Identify which cell holds the provided text, then report its (x, y) central coordinate. 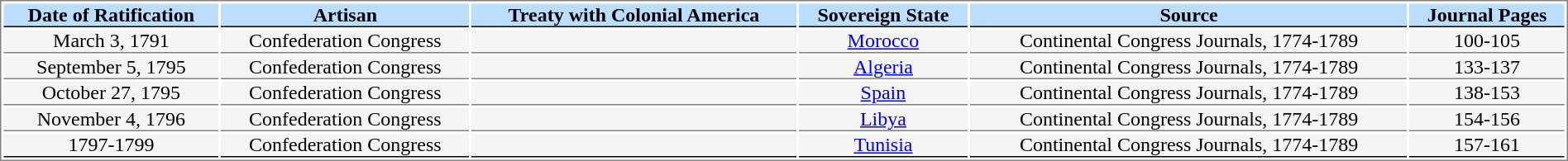
October 27, 1795 (111, 93)
Treaty with Colonial America (633, 15)
1797-1799 (111, 145)
Libya (883, 119)
Artisan (345, 15)
Tunisia (883, 145)
157-161 (1487, 145)
Date of Ratification (111, 15)
Journal Pages (1487, 15)
November 4, 1796 (111, 119)
September 5, 1795 (111, 68)
Morocco (883, 41)
March 3, 1791 (111, 41)
Sovereign State (883, 15)
138-153 (1487, 93)
Algeria (883, 68)
Spain (883, 93)
154-156 (1487, 119)
133-137 (1487, 68)
100-105 (1487, 41)
Source (1188, 15)
